Find where the given text appears and provide that cell's center as [x, y] coordinate. 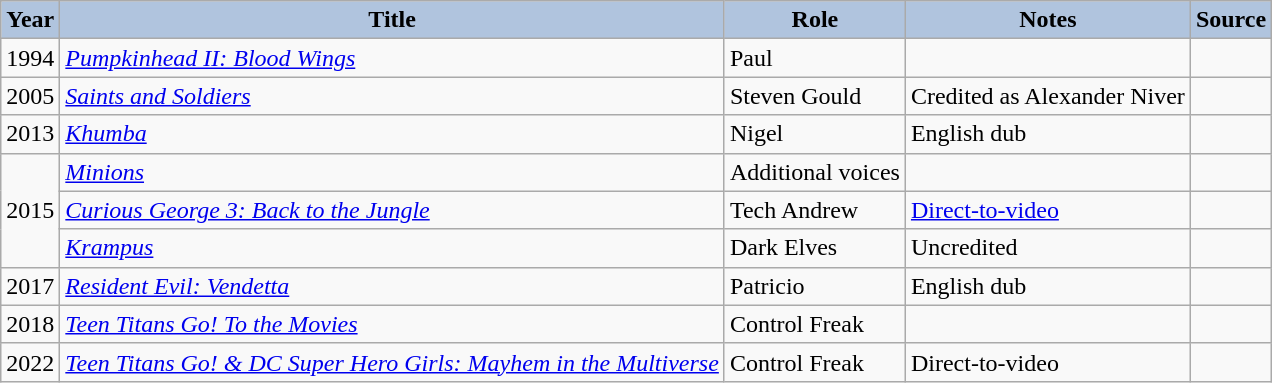
2022 [30, 362]
Credited as Alexander Niver [1048, 96]
2005 [30, 96]
Nigel [814, 134]
Additional voices [814, 172]
Year [30, 20]
2018 [30, 324]
Saints and Soldiers [392, 96]
Teen Titans Go! & DC Super Hero Girls: Mayhem in the Multiverse [392, 362]
2015 [30, 210]
Steven Gould [814, 96]
Pumpkinhead II: Blood Wings [392, 58]
Uncredited [1048, 248]
Paul [814, 58]
Patricio [814, 286]
Curious George 3: Back to the Jungle [392, 210]
2017 [30, 286]
Minions [392, 172]
2013 [30, 134]
Tech Andrew [814, 210]
1994 [30, 58]
Notes [1048, 20]
Krampus [392, 248]
Role [814, 20]
Resident Evil: Vendetta [392, 286]
Title [392, 20]
Khumba [392, 134]
Source [1230, 20]
Dark Elves [814, 248]
Teen Titans Go! To the Movies [392, 324]
